Pinpoint the cell where the given text exists, returning its (x, y) midpoint coordinate. 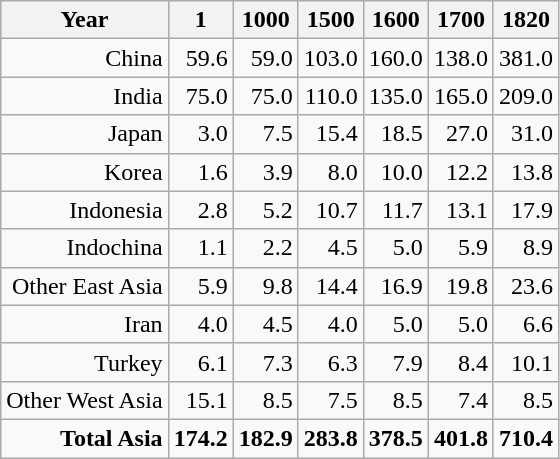
9.8 (266, 286)
12.2 (460, 172)
165.0 (460, 96)
8.9 (526, 248)
14.4 (330, 286)
1500 (330, 20)
1820 (526, 20)
18.5 (396, 134)
6.1 (200, 362)
10.1 (526, 362)
15.4 (330, 134)
401.8 (460, 438)
59.6 (200, 58)
103.0 (330, 58)
Year (84, 20)
6.6 (526, 324)
27.0 (460, 134)
10.0 (396, 172)
China (84, 58)
283.8 (330, 438)
11.7 (396, 210)
1.6 (200, 172)
110.0 (330, 96)
Japan (84, 134)
Indochina (84, 248)
135.0 (396, 96)
8.0 (330, 172)
1700 (460, 20)
7.4 (460, 400)
8.4 (460, 362)
13.8 (526, 172)
Korea (84, 172)
3.0 (200, 134)
182.9 (266, 438)
Turkey (84, 362)
3.9 (266, 172)
1 (200, 20)
1000 (266, 20)
13.1 (460, 210)
2.2 (266, 248)
160.0 (396, 58)
31.0 (526, 134)
17.9 (526, 210)
Other West Asia (84, 400)
138.0 (460, 58)
174.2 (200, 438)
Indonesia (84, 210)
19.8 (460, 286)
15.1 (200, 400)
7.3 (266, 362)
16.9 (396, 286)
378.5 (396, 438)
7.9 (396, 362)
5.2 (266, 210)
India (84, 96)
1600 (396, 20)
10.7 (330, 210)
Other East Asia (84, 286)
Iran (84, 324)
59.0 (266, 58)
1.1 (200, 248)
710.4 (526, 438)
Total Asia (84, 438)
209.0 (526, 96)
381.0 (526, 58)
2.8 (200, 210)
6.3 (330, 362)
23.6 (526, 286)
